Determine the (x, y) coordinate at the center of the cell enclosing the given text.  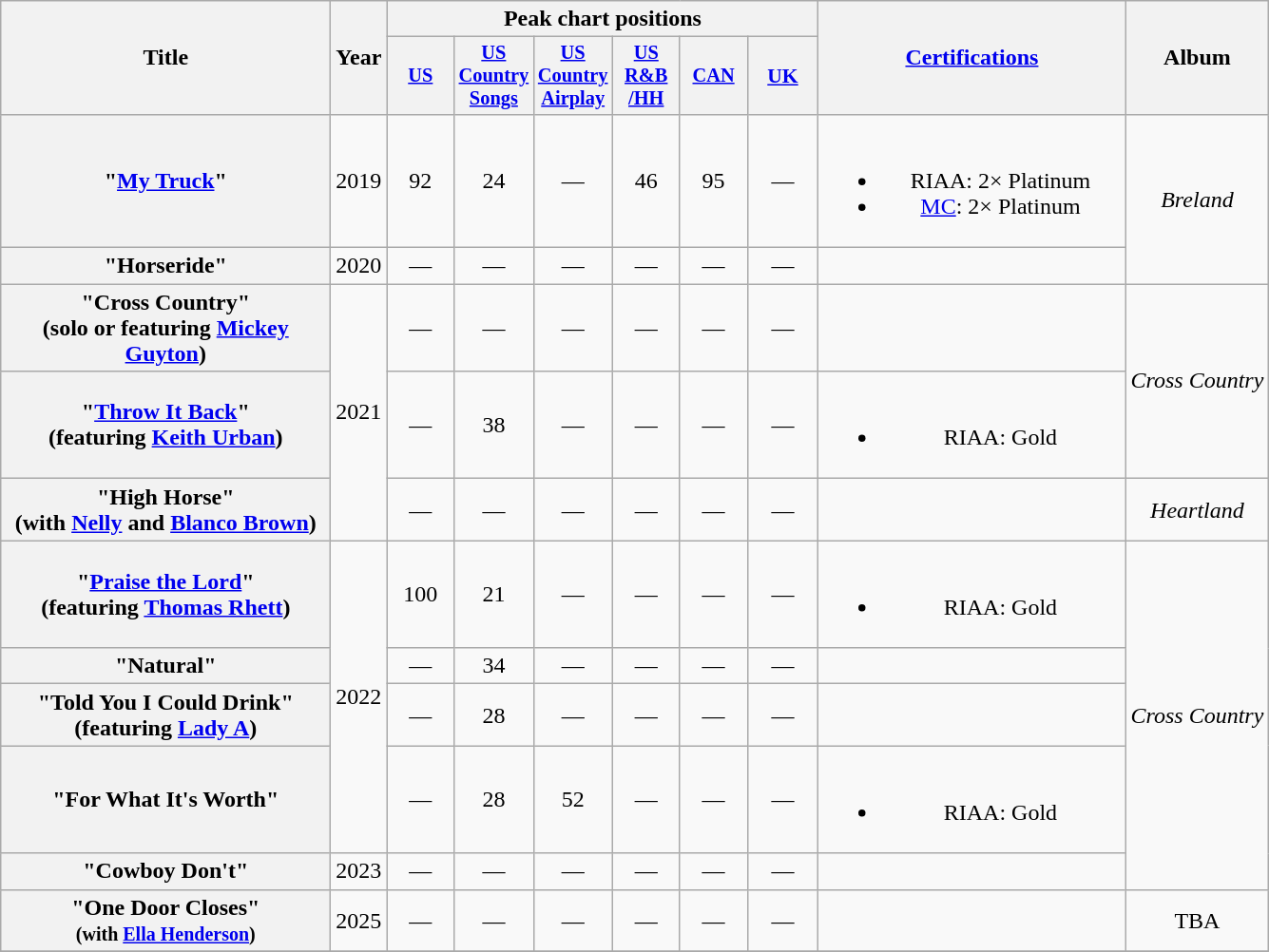
CAN (713, 76)
2021 (359, 412)
2022 (359, 697)
US Country Airplay (572, 76)
2025 (359, 920)
92 (420, 181)
"Natural" (165, 666)
Year (359, 58)
21 (494, 595)
"For What It's Worth" (165, 800)
"Praise the Lord"(featuring Thomas Rhett) (165, 595)
Peak chart positions (603, 19)
2019 (359, 181)
34 (494, 666)
Album (1198, 58)
"High Horse"(with Nelly and Blanco Brown) (165, 509)
24 (494, 181)
2023 (359, 871)
Heartland (1198, 509)
TBA (1198, 920)
USR&B/HH (646, 76)
"Cowboy Don't" (165, 871)
RIAA: 2× PlatinumMC: 2× Platinum (971, 181)
95 (713, 181)
"Told You I Could Drink"(featuring Lady A) (165, 714)
52 (572, 800)
US Country Songs (494, 76)
38 (494, 426)
46 (646, 181)
"My Truck" (165, 181)
"Cross Country"(solo or featuring Mickey Guyton) (165, 328)
100 (420, 595)
"One Door Closes"(with Ella Henderson) (165, 920)
Title (165, 58)
UK (783, 76)
"Horseride" (165, 266)
"Throw It Back"(featuring Keith Urban) (165, 426)
Certifications (971, 58)
US (420, 76)
Breland (1198, 199)
2020 (359, 266)
